Extract the [x, y] coordinate from the center of the cell holding the provided text.  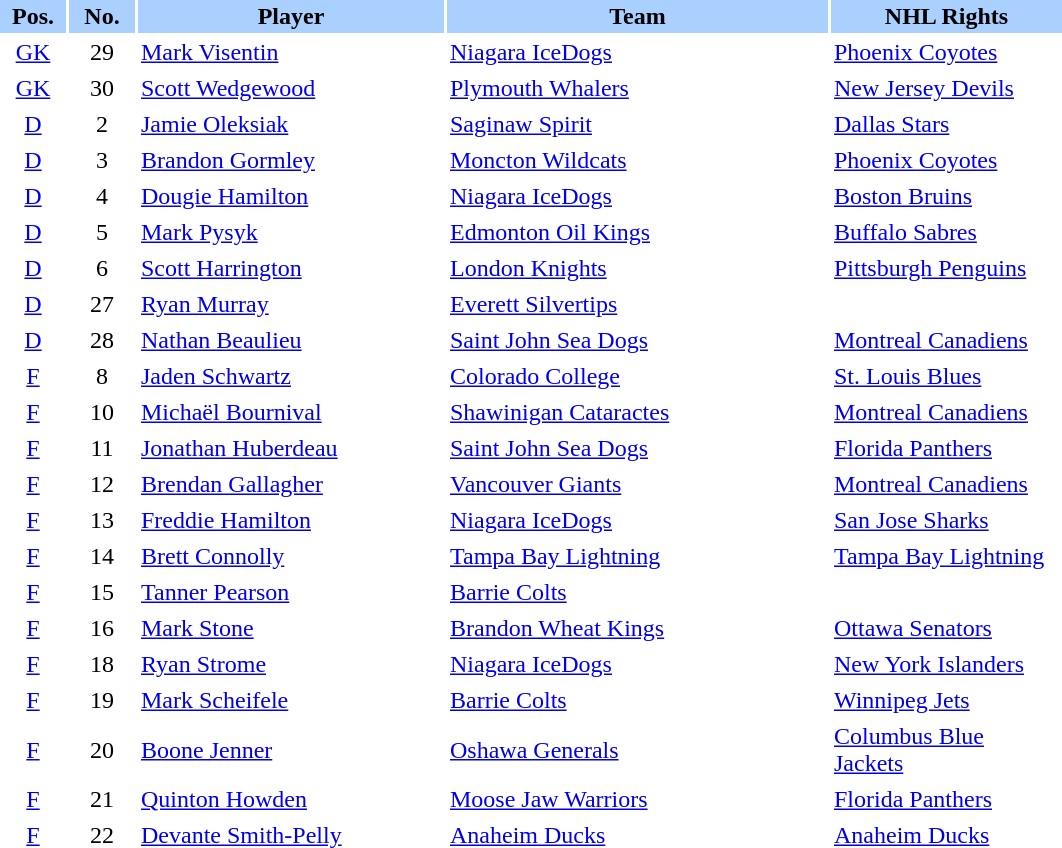
6 [102, 268]
Moncton Wildcats [638, 160]
8 [102, 376]
Shawinigan Cataractes [638, 412]
Scott Wedgewood [291, 88]
New Jersey Devils [946, 88]
2 [102, 124]
20 [102, 750]
3 [102, 160]
16 [102, 628]
Dougie Hamilton [291, 196]
Winnipeg Jets [946, 700]
Brendan Gallagher [291, 484]
Pos. [33, 16]
Player [291, 16]
Vancouver Giants [638, 484]
Boone Jenner [291, 750]
Brett Connolly [291, 556]
13 [102, 520]
Freddie Hamilton [291, 520]
Tanner Pearson [291, 592]
27 [102, 304]
Michaël Bournival [291, 412]
10 [102, 412]
New York Islanders [946, 664]
Ottawa Senators [946, 628]
St. Louis Blues [946, 376]
Moose Jaw Warriors [638, 800]
Brandon Wheat Kings [638, 628]
5 [102, 232]
Scott Harrington [291, 268]
30 [102, 88]
19 [102, 700]
Saginaw Spirit [638, 124]
No. [102, 16]
Quinton Howden [291, 800]
Dallas Stars [946, 124]
Edmonton Oil Kings [638, 232]
18 [102, 664]
NHL Rights [946, 16]
Team [638, 16]
Mark Pysyk [291, 232]
Boston Bruins [946, 196]
Pittsburgh Penguins [946, 268]
Everett Silvertips [638, 304]
21 [102, 800]
Brandon Gormley [291, 160]
4 [102, 196]
Ryan Murray [291, 304]
Mark Scheifele [291, 700]
Jonathan Huberdeau [291, 448]
Buffalo Sabres [946, 232]
Jamie Oleksiak [291, 124]
Mark Visentin [291, 52]
London Knights [638, 268]
29 [102, 52]
Oshawa Generals [638, 750]
Colorado College [638, 376]
Jaden Schwartz [291, 376]
14 [102, 556]
Plymouth Whalers [638, 88]
Mark Stone [291, 628]
11 [102, 448]
San Jose Sharks [946, 520]
Ryan Strome [291, 664]
12 [102, 484]
28 [102, 340]
Columbus Blue Jackets [946, 750]
Nathan Beaulieu [291, 340]
15 [102, 592]
